Provide the (x, y) coordinate of the cell's center where the given text is located.  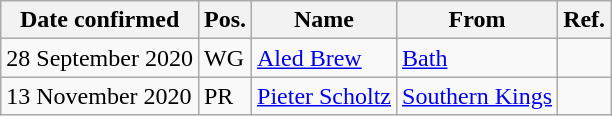
Pieter Scholtz (324, 96)
13 November 2020 (100, 96)
WG (224, 58)
Name (324, 20)
Ref. (584, 20)
Bath (478, 58)
Pos. (224, 20)
PR (224, 96)
28 September 2020 (100, 58)
Southern Kings (478, 96)
Aled Brew (324, 58)
From (478, 20)
Date confirmed (100, 20)
